For the text-containing cell, return its midpoint in (x, y) coordinate format. 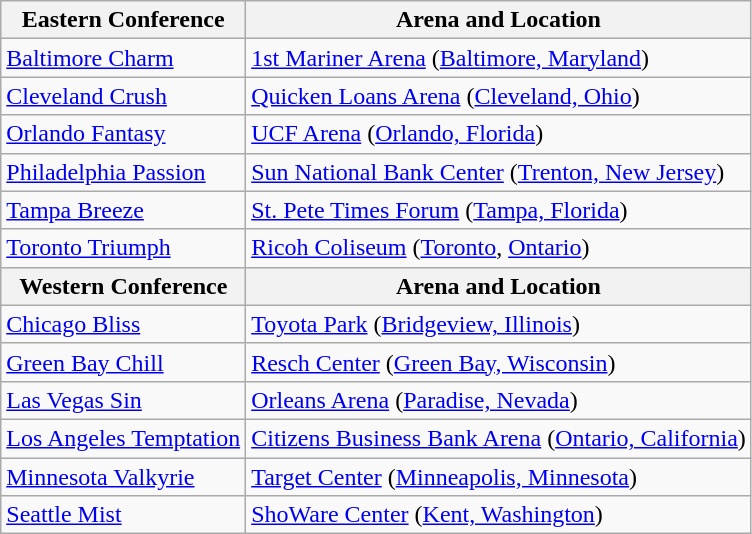
ShoWare Center (Kent, Washington) (499, 515)
Green Bay Chill (124, 362)
UCF Arena (Orlando, Florida) (499, 134)
Eastern Conference (124, 20)
Resch Center (Green Bay, Wisconsin) (499, 362)
Orlando Fantasy (124, 134)
Cleveland Crush (124, 96)
Minnesota Valkyrie (124, 477)
Tampa Breeze (124, 210)
Seattle Mist (124, 515)
Philadelphia Passion (124, 172)
Chicago Bliss (124, 324)
Target Center (Minneapolis, Minnesota) (499, 477)
St. Pete Times Forum (Tampa, Florida) (499, 210)
1st Mariner Arena (Baltimore, Maryland) (499, 58)
Los Angeles Temptation (124, 438)
Baltimore Charm (124, 58)
Ricoh Coliseum (Toronto, Ontario) (499, 248)
Las Vegas Sin (124, 400)
Western Conference (124, 286)
Quicken Loans Arena (Cleveland, Ohio) (499, 96)
Toronto Triumph (124, 248)
Citizens Business Bank Arena (Ontario, California) (499, 438)
Toyota Park (Bridgeview, Illinois) (499, 324)
Sun National Bank Center (Trenton, New Jersey) (499, 172)
Orleans Arena (Paradise, Nevada) (499, 400)
